Search for the cell housing the specified text and yield its (X, Y) center coordinate. 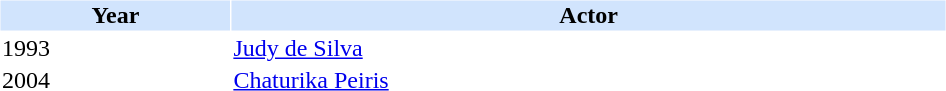
Actor (589, 15)
Judy de Silva (589, 49)
1993 (115, 49)
Year (115, 15)
